Scan for the cell matching the given text and deliver its (X, Y) coordinate at center. 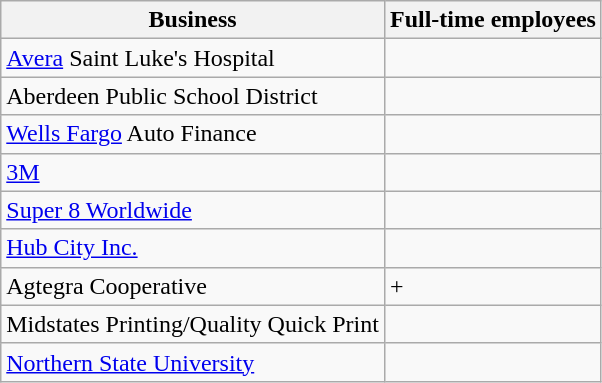
Wells Fargo Auto Finance (193, 134)
Avera Saint Luke's Hospital (193, 58)
Aberdeen Public School District (193, 96)
Hub City Inc. (193, 248)
+ (492, 286)
3M (193, 172)
Business (193, 20)
Full-time employees (492, 20)
Northern State University (193, 362)
Super 8 Worldwide (193, 210)
Midstates Printing/Quality Quick Print (193, 324)
Agtegra Cooperative (193, 286)
